From the cell containing the given text, extract its center point as (X, Y) coordinate. 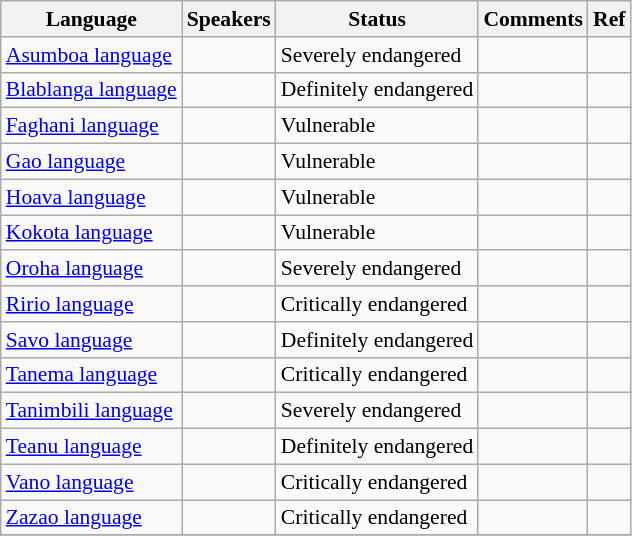
Faghani language (92, 126)
Speakers (229, 19)
Status (378, 19)
Blablanga language (92, 90)
Hoava language (92, 197)
Ref (609, 19)
Ririo language (92, 304)
Savo language (92, 340)
Tanimbili language (92, 411)
Zazao language (92, 518)
Oroha language (92, 269)
Tanema language (92, 375)
Vano language (92, 482)
Kokota language (92, 233)
Teanu language (92, 447)
Language (92, 19)
Gao language (92, 162)
Asumboa language (92, 55)
Comments (533, 19)
